Return the (X, Y) coordinate for the center point of the cell that contains the specified text.  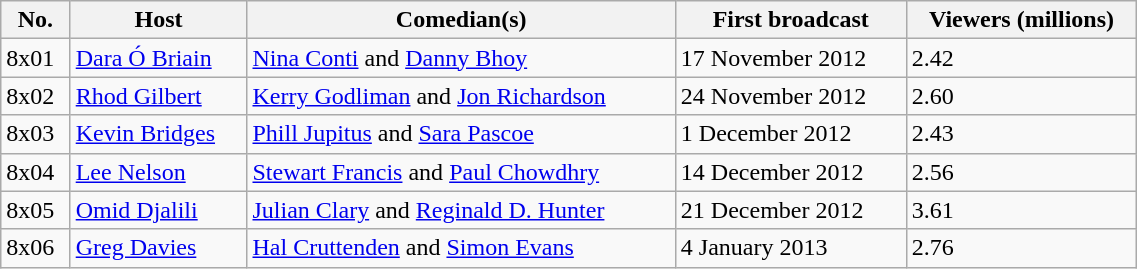
2.76 (1022, 248)
2.56 (1022, 172)
1 December 2012 (790, 134)
4 January 2013 (790, 248)
Comedian(s) (461, 20)
Nina Conti and Danny Bhoy (461, 58)
Stewart Francis and Paul Chowdhry (461, 172)
2.42 (1022, 58)
Phill Jupitus and Sara Pascoe (461, 134)
3.61 (1022, 210)
Viewers (millions) (1022, 20)
First broadcast (790, 20)
Julian Clary and Reginald D. Hunter (461, 210)
Kerry Godliman and Jon Richardson (461, 96)
8x06 (36, 248)
Host (158, 20)
Hal Cruttenden and Simon Evans (461, 248)
2.60 (1022, 96)
2.43 (1022, 134)
8x03 (36, 134)
8x05 (36, 210)
No. (36, 20)
Kevin Bridges (158, 134)
24 November 2012 (790, 96)
21 December 2012 (790, 210)
Lee Nelson (158, 172)
8x04 (36, 172)
8x02 (36, 96)
Greg Davies (158, 248)
8x01 (36, 58)
17 November 2012 (790, 58)
14 December 2012 (790, 172)
Rhod Gilbert (158, 96)
Dara Ó Briain (158, 58)
Omid Djalili (158, 210)
